Return (x, y) of the center of cell containing provided text 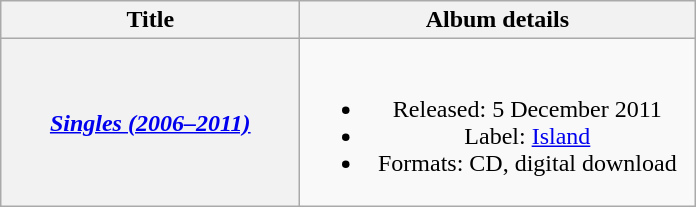
Released: 5 December 2011Label: IslandFormats: CD, digital download (498, 122)
Album details (498, 20)
Title (150, 20)
Singles (2006–2011) (150, 122)
